Return the [X, Y] coordinate for the center point of the cell that contains the specified text.  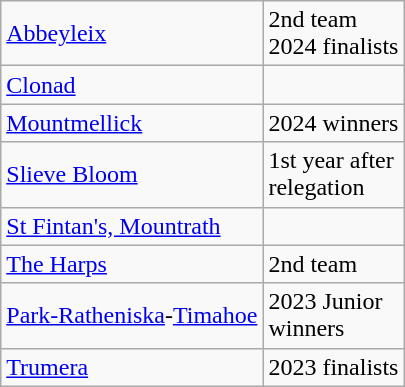
2024 winners [334, 123]
St Fintan's, Mountrath [132, 226]
Clonad [132, 85]
2023 Juniorwinners [334, 316]
2nd team [334, 264]
Mountmellick [132, 123]
Park-Ratheniska-Timahoe [132, 316]
Slieve Bloom [132, 174]
2023 finalists [334, 367]
1st year afterrelegation [334, 174]
Trumera [132, 367]
Abbeyleix [132, 34]
2nd team2024 finalists [334, 34]
The Harps [132, 264]
